Output the [x, y] coordinate of the center of the cell containing the given text.  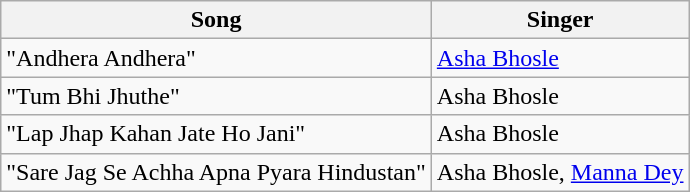
Asha Bhosle, Manna Dey [560, 172]
"Andhera Andhera" [216, 58]
Singer [560, 20]
"Sare Jag Se Achha Apna Pyara Hindustan" [216, 172]
"Tum Bhi Jhuthe" [216, 96]
Song [216, 20]
"Lap Jhap Kahan Jate Ho Jani" [216, 134]
